Identify which cell holds the provided text, then report its (x, y) central coordinate. 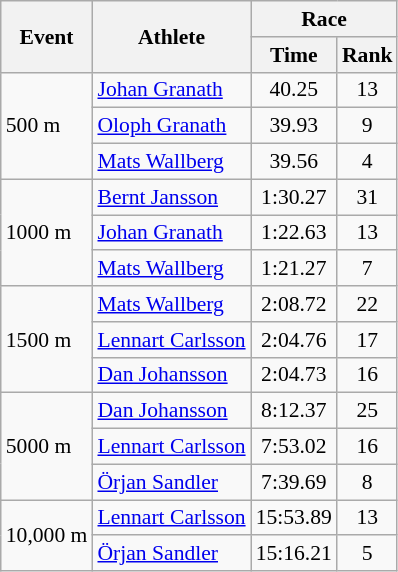
7:53.02 (294, 447)
31 (368, 197)
Athlete (171, 36)
4 (368, 162)
Time (294, 55)
Event (47, 36)
7:39.69 (294, 482)
5000 m (47, 446)
Race (324, 19)
8:12.37 (294, 411)
1:22.63 (294, 233)
Bernt Jansson (171, 197)
5 (368, 554)
1500 m (47, 340)
2:08.72 (294, 304)
40.25 (294, 90)
15:53.89 (294, 518)
8 (368, 482)
10,000 m (47, 536)
39.56 (294, 162)
2:04.76 (294, 340)
25 (368, 411)
500 m (47, 126)
2:04.73 (294, 375)
1:30.27 (294, 197)
Oloph Granath (171, 126)
15:16.21 (294, 554)
9 (368, 126)
17 (368, 340)
Rank (368, 55)
7 (368, 269)
1000 m (47, 232)
22 (368, 304)
1:21.27 (294, 269)
39.93 (294, 126)
